From the cell containing the given text, extract its center point as [x, y] coordinate. 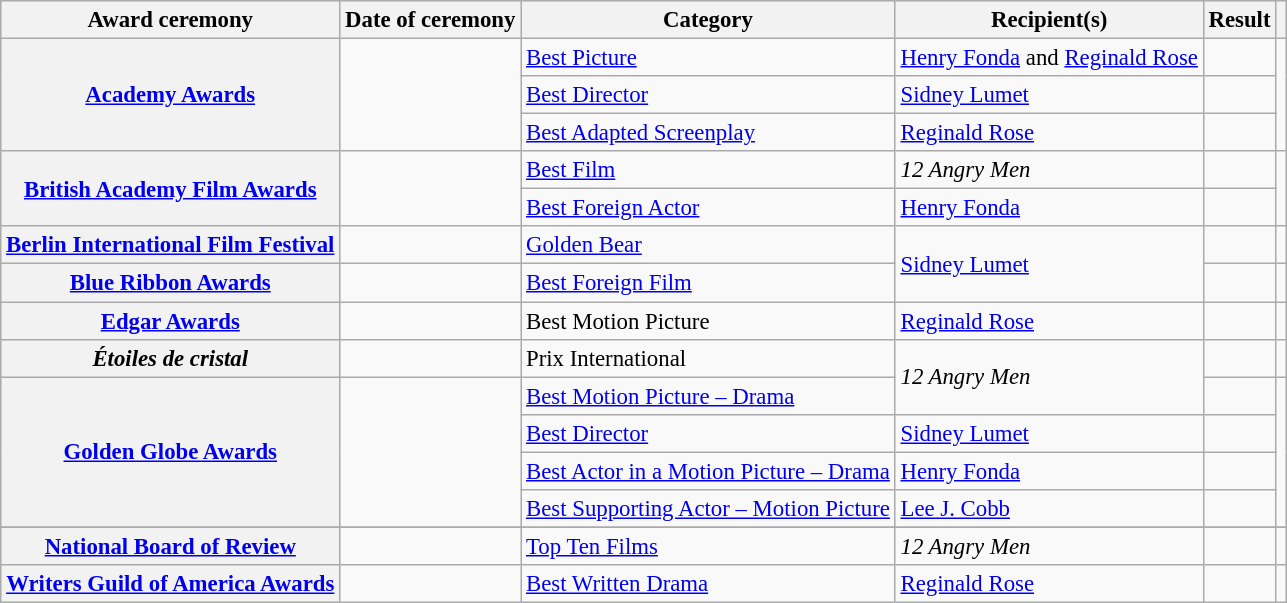
Category [708, 20]
Date of ceremony [430, 20]
Award ceremony [170, 20]
Best Adapted Screenplay [708, 133]
Best Actor in a Motion Picture – Drama [708, 471]
Best Picture [708, 58]
Prix International [708, 358]
Best Foreign Actor [708, 208]
Berlin International Film Festival [170, 245]
Étoiles de cristal [170, 358]
Academy Awards [170, 96]
Best Motion Picture [708, 321]
Best Written Drama [708, 584]
National Board of Review [170, 546]
Henry Fonda and Reginald Rose [1049, 58]
Blue Ribbon Awards [170, 283]
Recipient(s) [1049, 20]
Edgar Awards [170, 321]
Top Ten Films [708, 546]
Best Film [708, 170]
Result [1240, 20]
Best Foreign Film [708, 283]
Best Supporting Actor – Motion Picture [708, 509]
Writers Guild of America Awards [170, 584]
Best Motion Picture – Drama [708, 396]
British Academy Film Awards [170, 188]
Golden Globe Awards [170, 452]
Lee J. Cobb [1049, 509]
Golden Bear [708, 245]
